Scan for the cell matching the given text and deliver its [X, Y] coordinate at center. 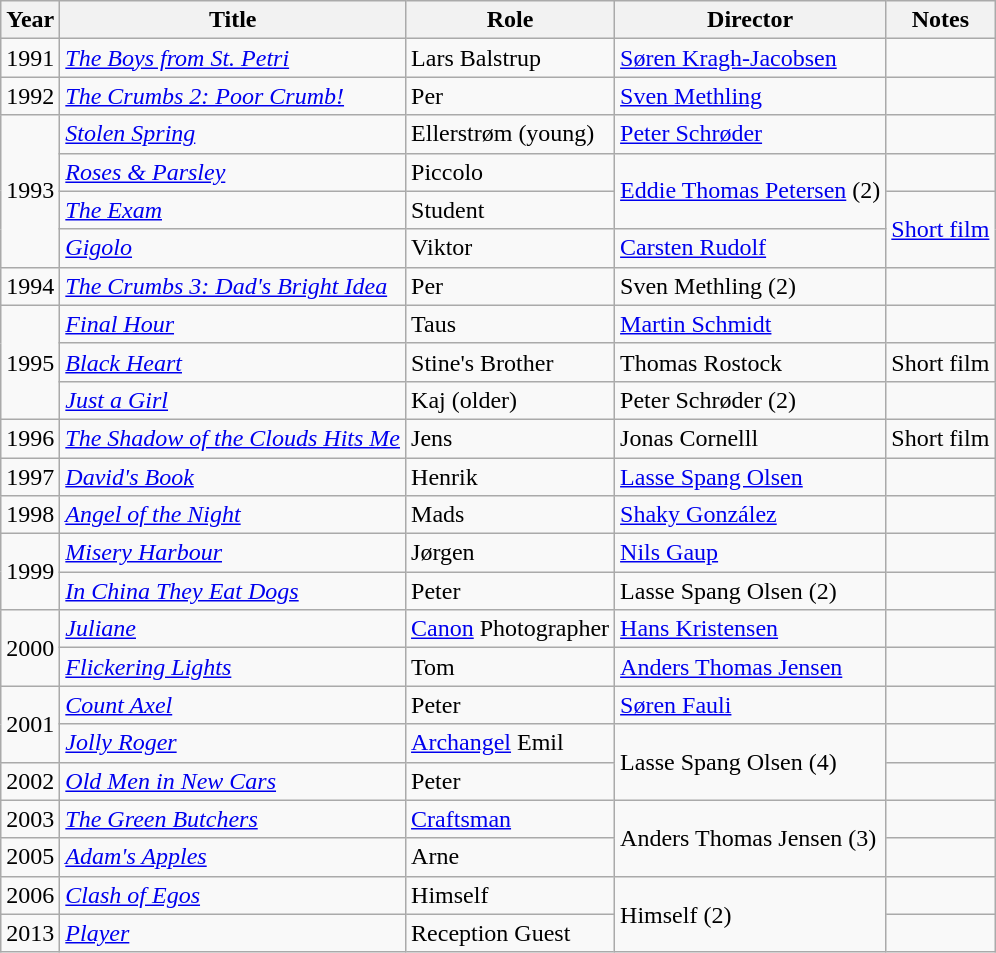
Final Hour [233, 324]
Flickering Lights [233, 667]
Himself [510, 895]
Viktor [510, 248]
Clash of Egos [233, 895]
Himself (2) [750, 914]
Angel of the Night [233, 515]
Peter Schrøder (2) [750, 400]
Black Heart [233, 362]
Anders Thomas Jensen [750, 667]
1994 [30, 286]
Taus [510, 324]
1999 [30, 572]
2006 [30, 895]
1992 [30, 96]
Anders Thomas Jensen (3) [750, 838]
The Crumbs 3: Dad's Bright Idea [233, 286]
Jolly Roger [233, 743]
Notes [940, 20]
Carsten Rudolf [750, 248]
1998 [30, 515]
Role [510, 20]
Piccolo [510, 172]
1997 [30, 477]
Henrik [510, 477]
2003 [30, 819]
Player [233, 933]
Juliane [233, 629]
Craftsman [510, 819]
Gigolo [233, 248]
Roses & Parsley [233, 172]
Arne [510, 857]
Canon Photographer [510, 629]
In China They Eat Dogs [233, 591]
Old Men in New Cars [233, 781]
Søren Fauli [750, 705]
Student [510, 210]
1996 [30, 438]
Just a Girl [233, 400]
The Exam [233, 210]
Misery Harbour [233, 553]
1995 [30, 362]
Lars Balstrup [510, 58]
Sven Methling (2) [750, 286]
Shaky González [750, 515]
Lasse Spang Olsen (2) [750, 591]
Stolen Spring [233, 134]
Kaj (older) [510, 400]
Tom [510, 667]
Peter Schrøder [750, 134]
Thomas Rostock [750, 362]
2000 [30, 648]
Eddie Thomas Petersen (2) [750, 191]
Archangel Emil [510, 743]
Nils Gaup [750, 553]
Director [750, 20]
The Boys from St. Petri [233, 58]
David's Book [233, 477]
Count Axel [233, 705]
2013 [30, 933]
The Crumbs 2: Poor Crumb! [233, 96]
Reception Guest [510, 933]
Stine's Brother [510, 362]
The Green Butchers [233, 819]
Jens [510, 438]
Mads [510, 515]
Jørgen [510, 553]
2002 [30, 781]
1991 [30, 58]
Sven Methling [750, 96]
Søren Kragh-Jacobsen [750, 58]
2001 [30, 724]
2005 [30, 857]
1993 [30, 191]
Martin Schmidt [750, 324]
Hans Kristensen [750, 629]
Adam's Apples [233, 857]
Ellerstrøm (young) [510, 134]
Year [30, 20]
The Shadow of the Clouds Hits Me [233, 438]
Jonas Cornelll [750, 438]
Title [233, 20]
Lasse Spang Olsen [750, 477]
Lasse Spang Olsen (4) [750, 762]
